Locate the cell with the specified text and output its (x, y) center coordinate. 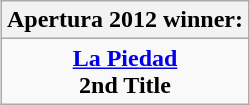
La Piedad2nd Title (124, 72)
Apertura 2012 winner: (124, 20)
